Capture the cell that displays the provided text and extract its (X, Y) central coordinate. 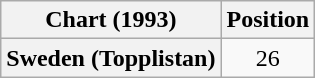
Chart (1993) (111, 20)
Sweden (Topplistan) (111, 58)
Position (268, 20)
26 (268, 58)
